Pinpoint the cell where the given text exists, returning its (x, y) midpoint coordinate. 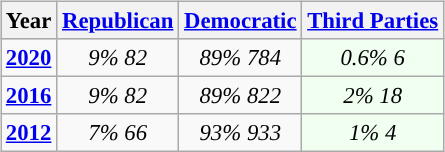
89% 822 (240, 96)
2012 (29, 133)
Third Parties (373, 21)
2016 (29, 96)
89% 784 (240, 58)
93% 933 (240, 133)
Republican (118, 21)
0.6% 6 (373, 58)
2020 (29, 58)
7% 66 (118, 133)
2% 18 (373, 96)
1% 4 (373, 133)
Democratic (240, 21)
Year (29, 21)
